Detect which cell encompasses the target text, then output its [X, Y] center coordinate. 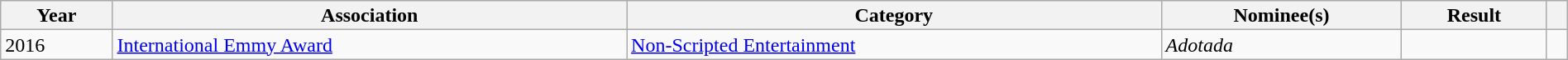
Category [894, 15]
International Emmy Award [370, 45]
Result [1474, 15]
Year [56, 15]
Non-Scripted Entertainment [894, 45]
2016 [56, 45]
Adotada [1282, 45]
Association [370, 15]
Nominee(s) [1282, 15]
